Output the [X, Y] coordinate of the center of the cell containing the given text.  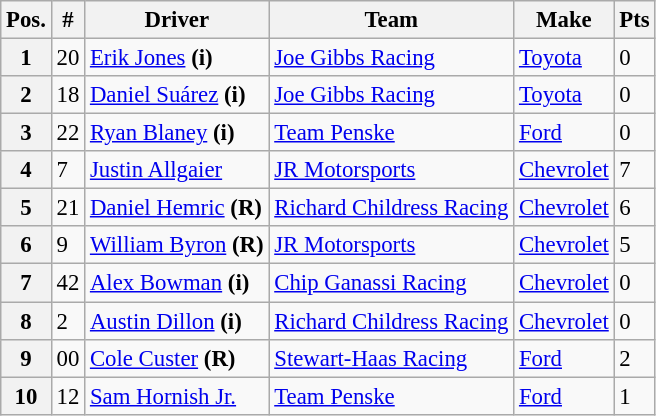
21 [68, 208]
Make [564, 20]
8 [26, 321]
Pts [634, 20]
Sam Hornish Jr. [177, 396]
Stewart-Haas Racing [392, 358]
00 [68, 358]
Team [392, 20]
Ryan Blaney (i) [177, 133]
# [68, 20]
Driver [177, 20]
William Byron (R) [177, 245]
Daniel Hemric (R) [177, 208]
Justin Allgaier [177, 170]
22 [68, 133]
18 [68, 95]
Cole Custer (R) [177, 358]
3 [26, 133]
Pos. [26, 20]
Chip Ganassi Racing [392, 283]
Daniel Suárez (i) [177, 95]
12 [68, 396]
Austin Dillon (i) [177, 321]
Alex Bowman (i) [177, 283]
42 [68, 283]
4 [26, 170]
Erik Jones (i) [177, 58]
10 [26, 396]
20 [68, 58]
